From the cell containing the given text, extract its center point as (x, y) coordinate. 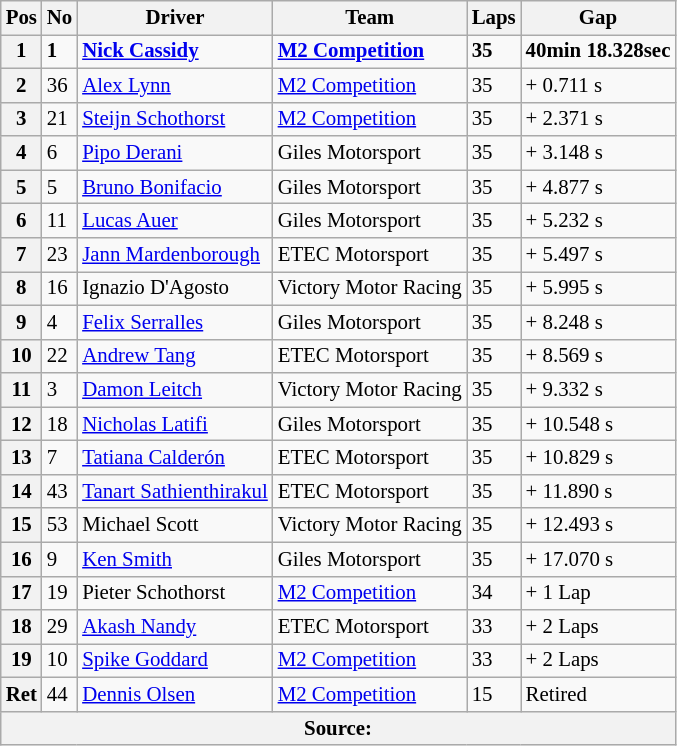
Pipo Derani (174, 153)
Tatiana Calderón (174, 458)
Gap (598, 18)
Felix Serralles (174, 322)
Spike Goddard (174, 661)
Driver (174, 18)
Source: (338, 728)
Damon Leitch (174, 390)
Nicholas Latifi (174, 424)
No (60, 18)
23 (60, 255)
Bruno Bonifacio (174, 187)
Jann Mardenborough (174, 255)
+ 10.829 s (598, 458)
36 (60, 85)
+ 3.148 s (598, 153)
+ 9.332 s (598, 390)
+ 0.711 s (598, 85)
Lucas Auer (174, 221)
Nick Cassidy (174, 51)
+ 8.569 s (598, 356)
Tanart Sathienthirakul (174, 491)
14 (22, 491)
8 (22, 288)
Michael Scott (174, 525)
Andrew Tang (174, 356)
+ 17.070 s (598, 559)
Retired (598, 695)
43 (60, 491)
+ 5.232 s (598, 221)
13 (22, 458)
40min 18.328sec (598, 51)
Akash Nandy (174, 627)
22 (60, 356)
34 (494, 593)
+ 12.493 s (598, 525)
+ 8.248 s (598, 322)
21 (60, 119)
Alex Lynn (174, 85)
2 (22, 85)
Dennis Olsen (174, 695)
Steijn Schothorst (174, 119)
+ 2.371 s (598, 119)
+ 1 Lap (598, 593)
Ignazio D'Agosto (174, 288)
+ 10.548 s (598, 424)
Ret (22, 695)
Laps (494, 18)
17 (22, 593)
12 (22, 424)
+ 4.877 s (598, 187)
Pieter Schothorst (174, 593)
+ 5.497 s (598, 255)
Team (370, 18)
+ 11.890 s (598, 491)
44 (60, 695)
Pos (22, 18)
53 (60, 525)
+ 5.995 s (598, 288)
29 (60, 627)
Ken Smith (174, 559)
